Pinpoint the cell where the given text exists, returning its [X, Y] midpoint coordinate. 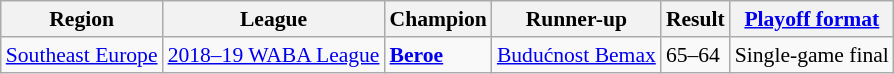
2018–19 WABA League [274, 55]
Single-game final [812, 55]
65–64 [696, 55]
Beroe [438, 55]
Region [82, 19]
Champion [438, 19]
Playoff format [812, 19]
Budućnost Bemax [576, 55]
Runner-up [576, 19]
Result [696, 19]
League [274, 19]
Southeast Europe [82, 55]
